Identify which cell holds the provided text, then report its [x, y] central coordinate. 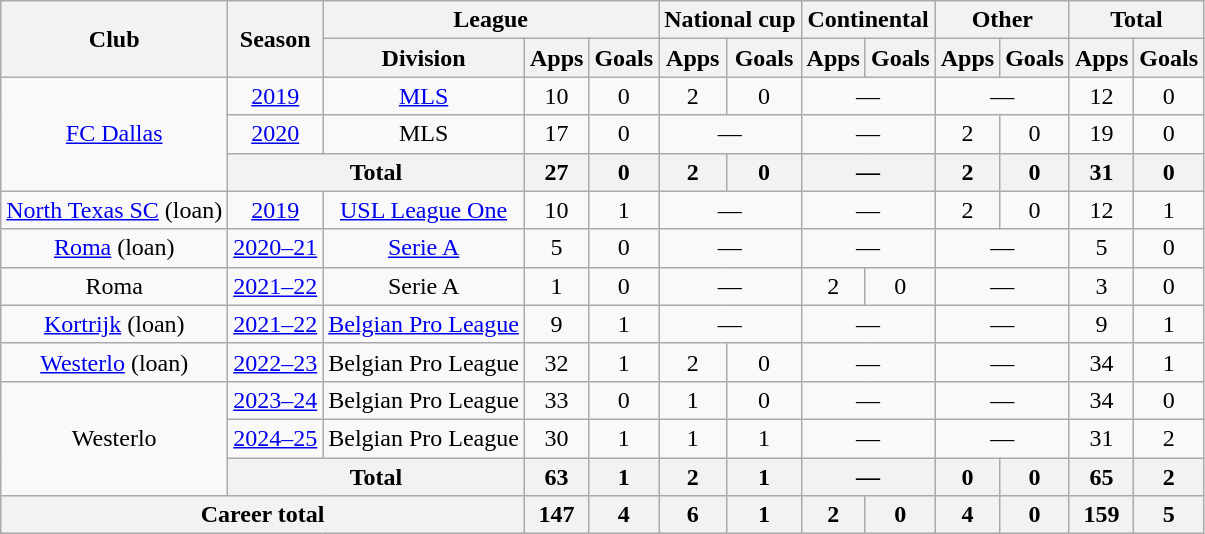
2020 [276, 134]
2020–21 [276, 248]
League [491, 20]
17 [556, 134]
Westerlo (loan) [114, 362]
Other [1002, 20]
Roma [114, 286]
2022–23 [276, 362]
30 [556, 438]
159 [1101, 515]
Continental [868, 20]
65 [1101, 477]
FC Dallas [114, 134]
North Texas SC (loan) [114, 210]
National cup [730, 20]
Club [114, 39]
6 [693, 515]
Division [424, 58]
2023–24 [276, 400]
Roma (loan) [114, 248]
32 [556, 362]
19 [1101, 134]
Season [276, 39]
63 [556, 477]
33 [556, 400]
27 [556, 172]
USL League One [424, 210]
3 [1101, 286]
Career total [263, 515]
Westerlo [114, 438]
Kortrijk (loan) [114, 324]
2024–25 [276, 438]
147 [556, 515]
